Extract the [x, y] coordinate from the center of the cell holding the provided text.  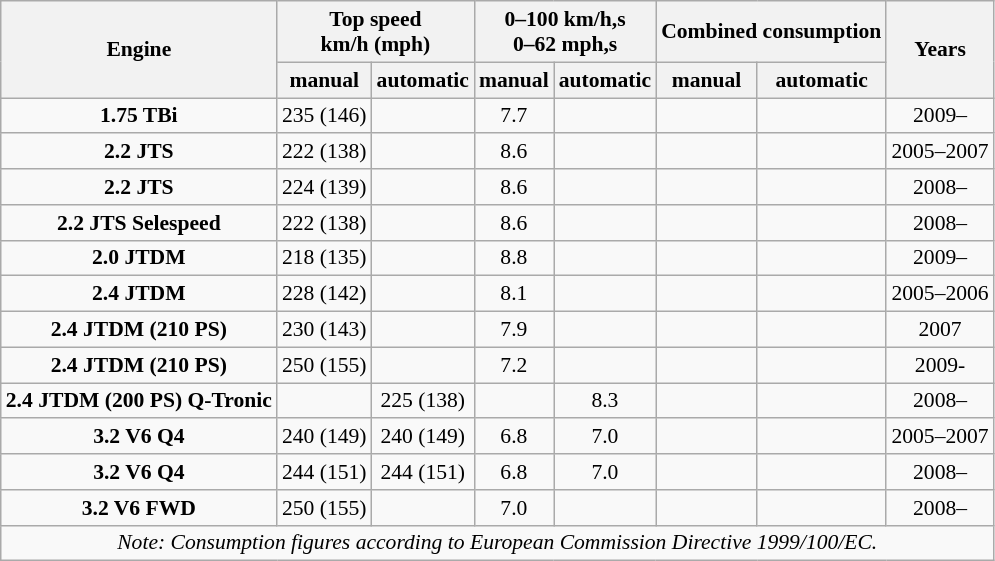
Note: Consumption figures according to European Commission Directive 1999/100/EC. [498, 543]
Combined consumption [771, 32]
2.2 JTS Selespeed [139, 223]
7.2 [514, 365]
3.2 V6 FWD [139, 508]
8.3 [605, 401]
225 (138) [423, 401]
8.8 [514, 258]
228 (142) [324, 294]
2.4 JTDM [139, 294]
2.4 JTDM (200 PS) Q-Tronic [139, 401]
Years [940, 50]
2005–2006 [940, 294]
8.1 [514, 294]
2009- [940, 365]
0–100 km/h,s0–62 mph,s [565, 32]
Top speedkm/h (mph) [376, 32]
224 (139) [324, 187]
2.0 JTDM [139, 258]
2007 [940, 330]
230 (143) [324, 330]
7.7 [514, 116]
Engine [139, 50]
1.75 TBi [139, 116]
235 (146) [324, 116]
7.9 [514, 330]
218 (135) [324, 258]
